Detect which cell encompasses the target text, then output its (x, y) center coordinate. 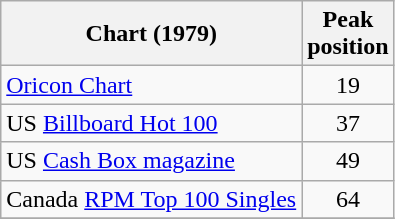
49 (348, 161)
19 (348, 85)
Oricon Chart (152, 85)
64 (348, 199)
37 (348, 123)
Canada RPM Top 100 Singles (152, 199)
US Billboard Hot 100 (152, 123)
Peakposition (348, 34)
US Cash Box magazine (152, 161)
Chart (1979) (152, 34)
